Identify which cell holds the provided text, then report its (X, Y) central coordinate. 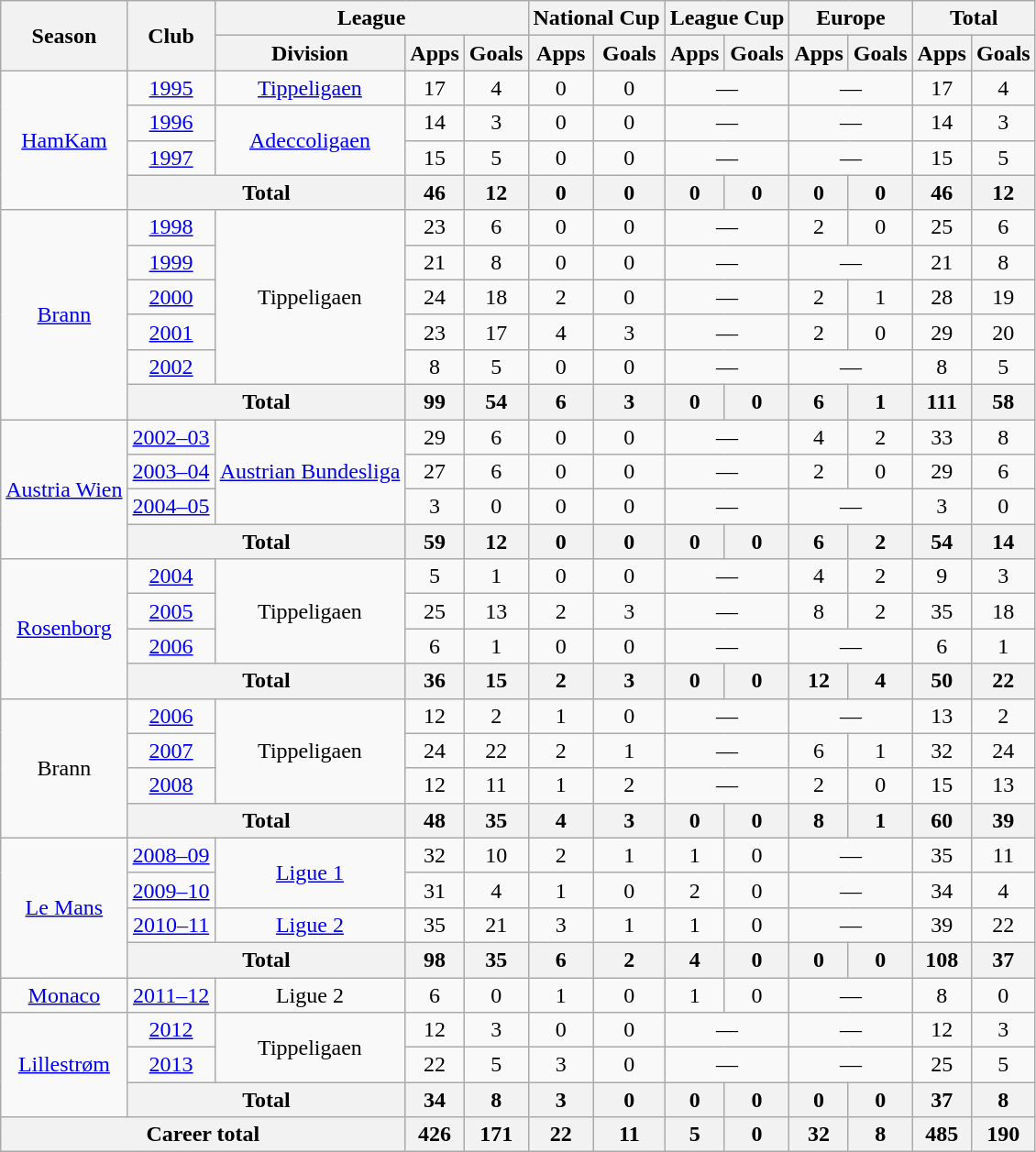
Career total (204, 1135)
10 (496, 855)
2011–12 (171, 994)
50 (942, 681)
28 (942, 297)
33 (942, 437)
Rosenborg (64, 629)
31 (435, 890)
Monaco (64, 994)
1998 (171, 227)
9 (942, 576)
Division (310, 53)
2008–09 (171, 855)
Season (64, 36)
1995 (171, 88)
HamKam (64, 140)
108 (942, 960)
National Cup (596, 18)
2002–03 (171, 437)
60 (942, 820)
426 (435, 1135)
2009–10 (171, 890)
2004 (171, 576)
2005 (171, 611)
Austrian Bundesliga (310, 472)
Club (171, 36)
Lillestrøm (64, 1065)
20 (1003, 332)
485 (942, 1135)
Ligue 1 (310, 872)
111 (942, 401)
2012 (171, 1030)
2007 (171, 751)
2000 (171, 297)
Austria Wien (64, 489)
98 (435, 960)
59 (435, 542)
99 (435, 401)
27 (435, 472)
2008 (171, 785)
171 (496, 1135)
58 (1003, 401)
Europe (851, 18)
2004–05 (171, 507)
1999 (171, 262)
Adeccoligaen (310, 140)
League Cup (727, 18)
2001 (171, 332)
48 (435, 820)
190 (1003, 1135)
2002 (171, 367)
2013 (171, 1065)
1996 (171, 123)
Le Mans (64, 907)
2003–04 (171, 472)
19 (1003, 297)
2010–11 (171, 925)
36 (435, 681)
League (371, 18)
1997 (171, 158)
